Determine the [x, y] coordinate at the center of the cell enclosing the given text.  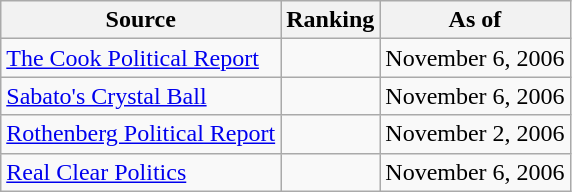
As of [475, 20]
Rothenberg Political Report [141, 134]
Ranking [330, 20]
November 2, 2006 [475, 134]
Real Clear Politics [141, 172]
Source [141, 20]
The Cook Political Report [141, 58]
Sabato's Crystal Ball [141, 96]
